Extract the (x, y) coordinate from the center of the cell holding the provided text.  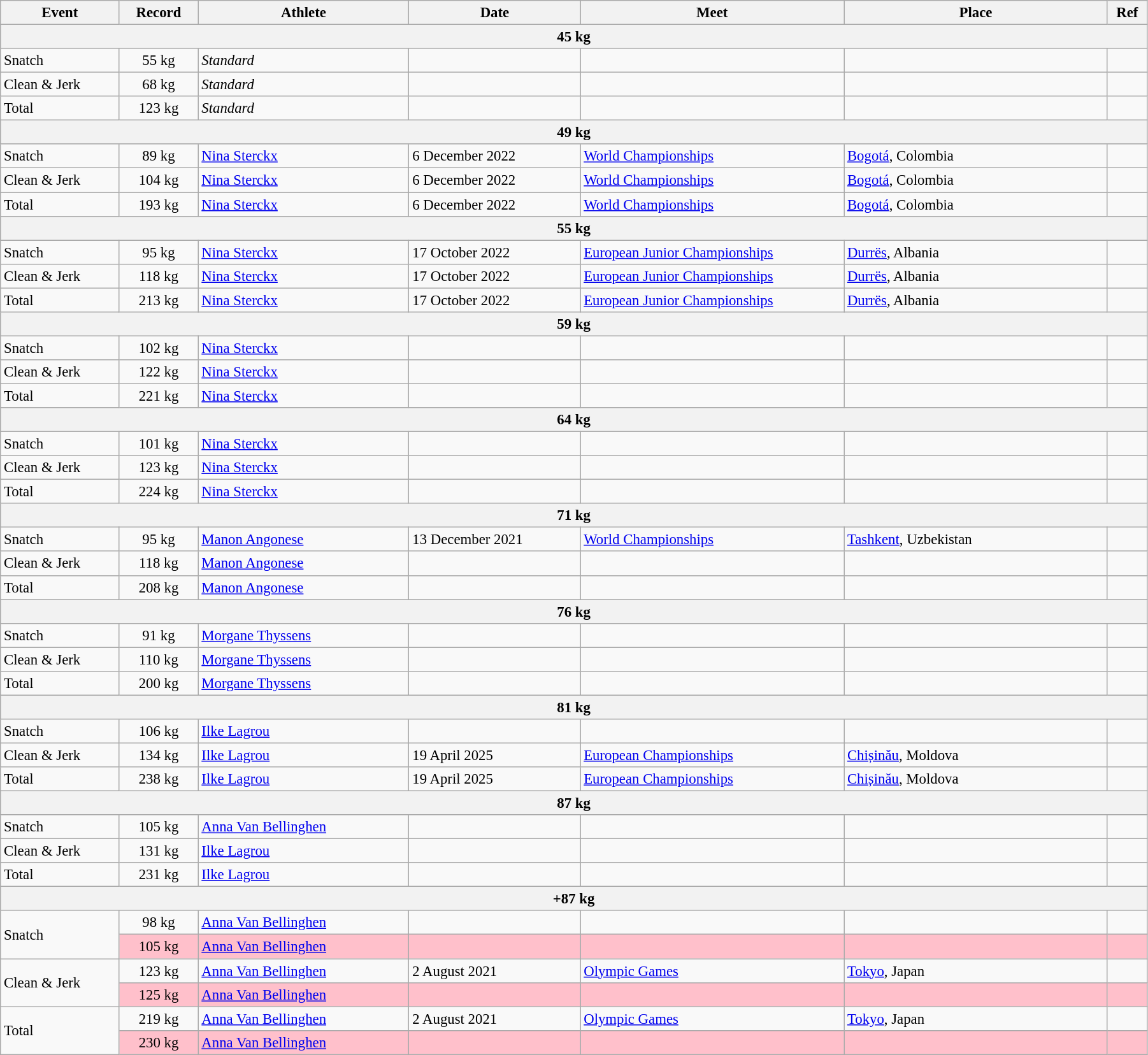
208 kg (159, 587)
98 kg (159, 923)
64 kg (574, 420)
110 kg (159, 659)
200 kg (159, 684)
231 kg (159, 875)
71 kg (574, 515)
102 kg (159, 348)
221 kg (159, 396)
Meet (712, 13)
49 kg (574, 133)
Record (159, 13)
238 kg (159, 779)
Athlete (303, 13)
+87 kg (574, 899)
101 kg (159, 444)
68 kg (159, 85)
106 kg (159, 731)
91 kg (159, 635)
134 kg (159, 755)
Date (494, 13)
131 kg (159, 851)
213 kg (159, 300)
Tashkent, Uzbekistan (976, 540)
104 kg (159, 180)
81 kg (574, 707)
87 kg (574, 803)
Ref (1127, 13)
219 kg (159, 1019)
Place (976, 13)
230 kg (159, 1042)
122 kg (159, 372)
59 kg (574, 324)
45 kg (574, 37)
89 kg (159, 156)
76 kg (574, 612)
193 kg (159, 205)
13 December 2021 (494, 540)
Event (60, 13)
125 kg (159, 994)
224 kg (159, 492)
